Output the (x, y) coordinate of the center of the cell containing the given text.  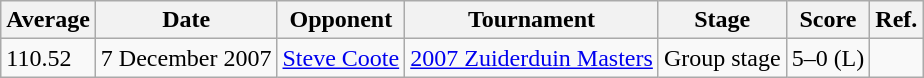
Score (828, 20)
Stage (722, 20)
7 December 2007 (186, 58)
Date (186, 20)
Tournament (532, 20)
Group stage (722, 58)
Average (48, 20)
Steve Coote (341, 58)
2007 Zuiderduin Masters (532, 58)
5–0 (L) (828, 58)
110.52 (48, 58)
Ref. (896, 20)
Opponent (341, 20)
